Identify which cell holds the provided text, then report its (x, y) central coordinate. 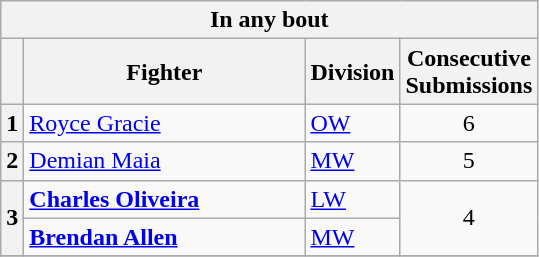
LW (352, 199)
Royce Gracie (164, 123)
OW (352, 123)
Demian Maia (164, 161)
Charles Oliveira (164, 199)
Fighter (164, 72)
ConsecutiveSubmissions (469, 72)
Division (352, 72)
Brendan Allen (164, 237)
2 (12, 161)
5 (469, 161)
3 (12, 218)
In any bout (270, 20)
1 (12, 123)
6 (469, 123)
4 (469, 218)
